Provide the (X, Y) coordinate of the cell's center where the given text is located.  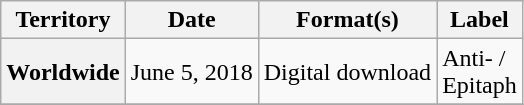
Format(s) (347, 20)
Worldwide (63, 72)
Territory (63, 20)
Date (192, 20)
Digital download (347, 72)
June 5, 2018 (192, 72)
Label (480, 20)
Anti- /Epitaph (480, 72)
